From the cell containing the given text, extract its center point as (X, Y) coordinate. 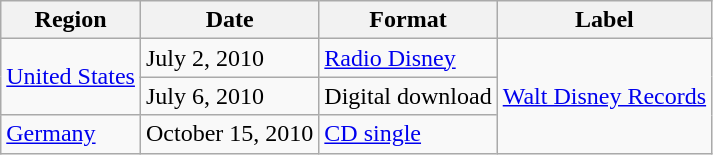
United States (71, 77)
Digital download (408, 96)
Region (71, 20)
Date (229, 20)
July 6, 2010 (229, 96)
CD single (408, 134)
Radio Disney (408, 58)
Label (604, 20)
July 2, 2010 (229, 58)
Germany (71, 134)
Walt Disney Records (604, 96)
Format (408, 20)
October 15, 2010 (229, 134)
